Pinpoint the cell where the given text exists, returning its (x, y) midpoint coordinate. 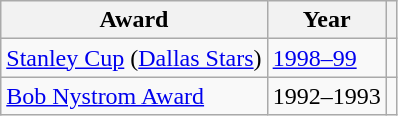
Award (134, 20)
Bob Nystrom Award (134, 96)
Year (326, 20)
Stanley Cup (Dallas Stars) (134, 58)
1992–1993 (326, 96)
1998–99 (326, 58)
